Pinpoint the cell where the given text exists, returning its (X, Y) midpoint coordinate. 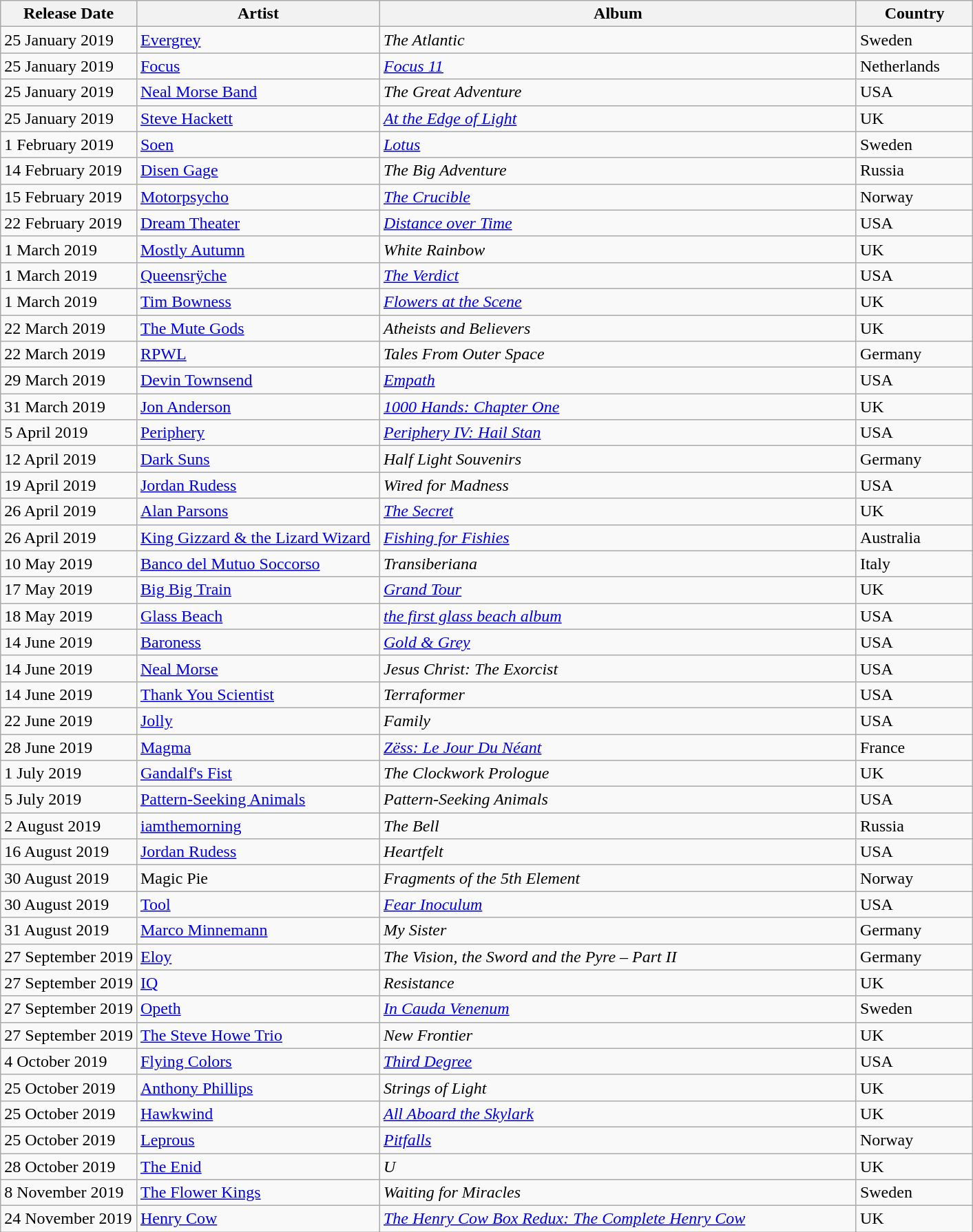
Jesus Christ: The Exorcist (618, 668)
My Sister (618, 931)
Flowers at the Scene (618, 301)
The Enid (258, 1167)
Tales From Outer Space (618, 354)
Gold & Grey (618, 642)
In Cauda Venenum (618, 1009)
5 April 2019 (69, 433)
Tool (258, 904)
Neal Morse Band (258, 92)
Banco del Mutuo Soccorso (258, 564)
Marco Minnemann (258, 931)
King Gizzard & the Lizard Wizard (258, 538)
Queensrÿche (258, 275)
Gandalf's Fist (258, 774)
Big Big Train (258, 590)
14 February 2019 (69, 171)
28 October 2019 (69, 1167)
Soen (258, 145)
New Frontier (618, 1035)
Distance over Time (618, 223)
31 August 2019 (69, 931)
Atheists and Believers (618, 328)
Release Date (69, 14)
Disen Gage (258, 171)
Glass Beach (258, 616)
16 August 2019 (69, 852)
1 February 2019 (69, 145)
22 February 2019 (69, 223)
Empath (618, 381)
1 July 2019 (69, 774)
Opeth (258, 1009)
Artist (258, 14)
RPWL (258, 354)
2 August 2019 (69, 826)
Leprous (258, 1140)
15 February 2019 (69, 197)
The Steve Howe Trio (258, 1035)
28 June 2019 (69, 747)
The Flower Kings (258, 1193)
Third Degree (618, 1061)
The Big Adventure (618, 171)
Netherlands (914, 66)
Focus (258, 66)
Fear Inoculum (618, 904)
Anthony Phillips (258, 1087)
At the Edge of Light (618, 118)
1000 Hands: Chapter One (618, 407)
Waiting for Miracles (618, 1193)
The Vision, the Sword and the Pyre – Part II (618, 957)
4 October 2019 (69, 1061)
Focus 11 (618, 66)
Transiberiana (618, 564)
All Aboard the Skylark (618, 1114)
Steve Hackett (258, 118)
12 April 2019 (69, 459)
19 April 2019 (69, 485)
iamthemorning (258, 826)
Zëss: Le Jour Du Néant (618, 747)
Periphery (258, 433)
Alan Parsons (258, 511)
The Clockwork Prologue (618, 774)
Pitfalls (618, 1140)
Terraformer (618, 694)
The Atlantic (618, 40)
Magma (258, 747)
Australia (914, 538)
The Mute Gods (258, 328)
Dream Theater (258, 223)
22 June 2019 (69, 721)
Periphery IV: Hail Stan (618, 433)
Italy (914, 564)
10 May 2019 (69, 564)
Album (618, 14)
Flying Colors (258, 1061)
Resistance (618, 983)
Strings of Light (618, 1087)
Family (618, 721)
IQ (258, 983)
The Crucible (618, 197)
Magic Pie (258, 878)
Baroness (258, 642)
Wired for Madness (618, 485)
Hawkwind (258, 1114)
Half Light Souvenirs (618, 459)
The Secret (618, 511)
The Great Adventure (618, 92)
Lotus (618, 145)
Grand Tour (618, 590)
29 March 2019 (69, 381)
Evergrey (258, 40)
Eloy (258, 957)
Henry Cow (258, 1219)
The Verdict (618, 275)
Neal Morse (258, 668)
18 May 2019 (69, 616)
24 November 2019 (69, 1219)
Fishing for Fishies (618, 538)
White Rainbow (618, 249)
Tim Bowness (258, 301)
Country (914, 14)
The Bell (618, 826)
U (618, 1167)
Heartfelt (618, 852)
Jolly (258, 721)
5 July 2019 (69, 800)
Fragments of the 5th Element (618, 878)
31 March 2019 (69, 407)
Motorpsycho (258, 197)
France (914, 747)
Thank You Scientist (258, 694)
the first glass beach album (618, 616)
Dark Suns (258, 459)
Jon Anderson (258, 407)
Devin Townsend (258, 381)
Mostly Autumn (258, 249)
The Henry Cow Box Redux: The Complete Henry Cow (618, 1219)
8 November 2019 (69, 1193)
17 May 2019 (69, 590)
